Return (X, Y) of the center of cell containing provided text 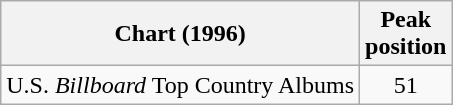
51 (406, 85)
Chart (1996) (180, 34)
U.S. Billboard Top Country Albums (180, 85)
Peakposition (406, 34)
